Detect which cell encompasses the target text, then output its (x, y) center coordinate. 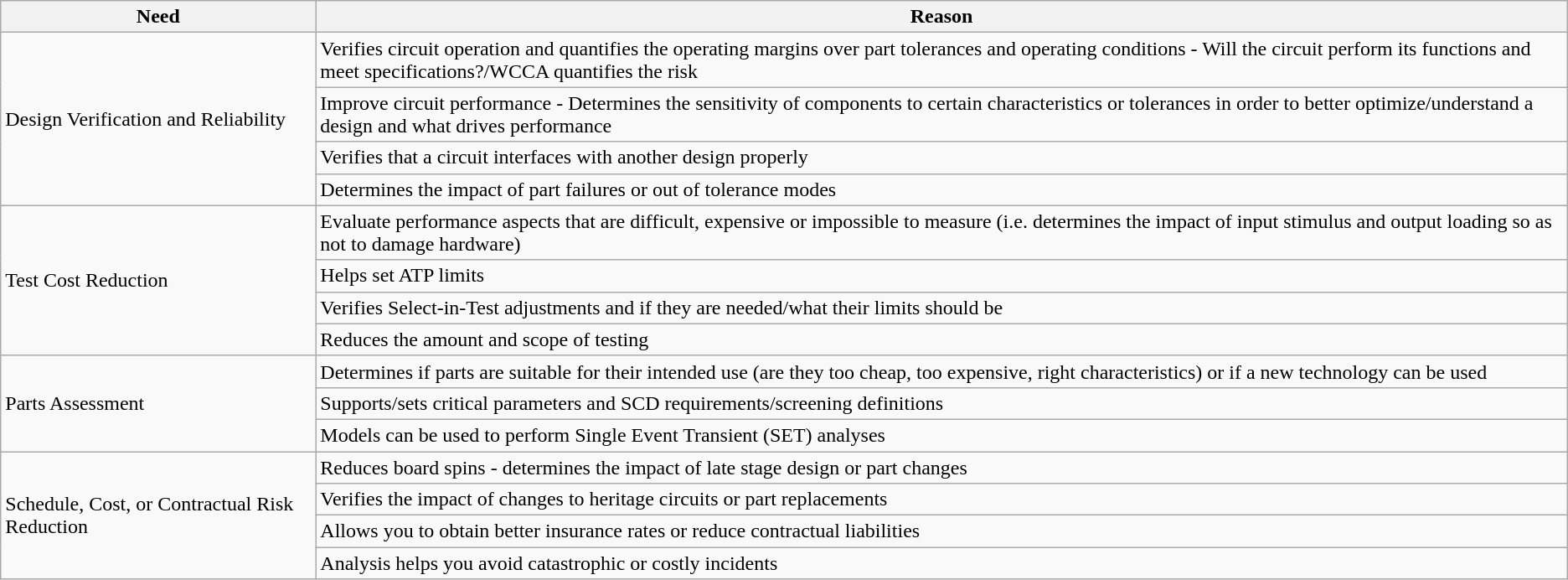
Determines if parts are suitable for their intended use (are they too cheap, too expensive, right characteristics) or if a new technology can be used (941, 371)
Verifies the impact of changes to heritage circuits or part replacements (941, 500)
Verifies Select-in-Test adjustments and if they are needed/what their limits should be (941, 308)
Schedule, Cost, or Contractual Risk Reduction (158, 515)
Reason (941, 17)
Need (158, 17)
Supports/sets critical parameters and SCD requirements/screening definitions (941, 403)
Design Verification and Reliability (158, 119)
Determines the impact of part failures or out of tolerance modes (941, 189)
Analysis helps you avoid catastrophic or costly incidents (941, 563)
Reduces the amount and scope of testing (941, 339)
Verifies that a circuit interfaces with another design properly (941, 158)
Parts Assessment (158, 403)
Test Cost Reduction (158, 280)
Reduces board spins - determines the impact of late stage design or part changes (941, 467)
Allows you to obtain better insurance rates or reduce contractual liabilities (941, 531)
Helps set ATP limits (941, 276)
Models can be used to perform Single Event Transient (SET) analyses (941, 435)
